Capture the cell that displays the provided text and extract its (X, Y) central coordinate. 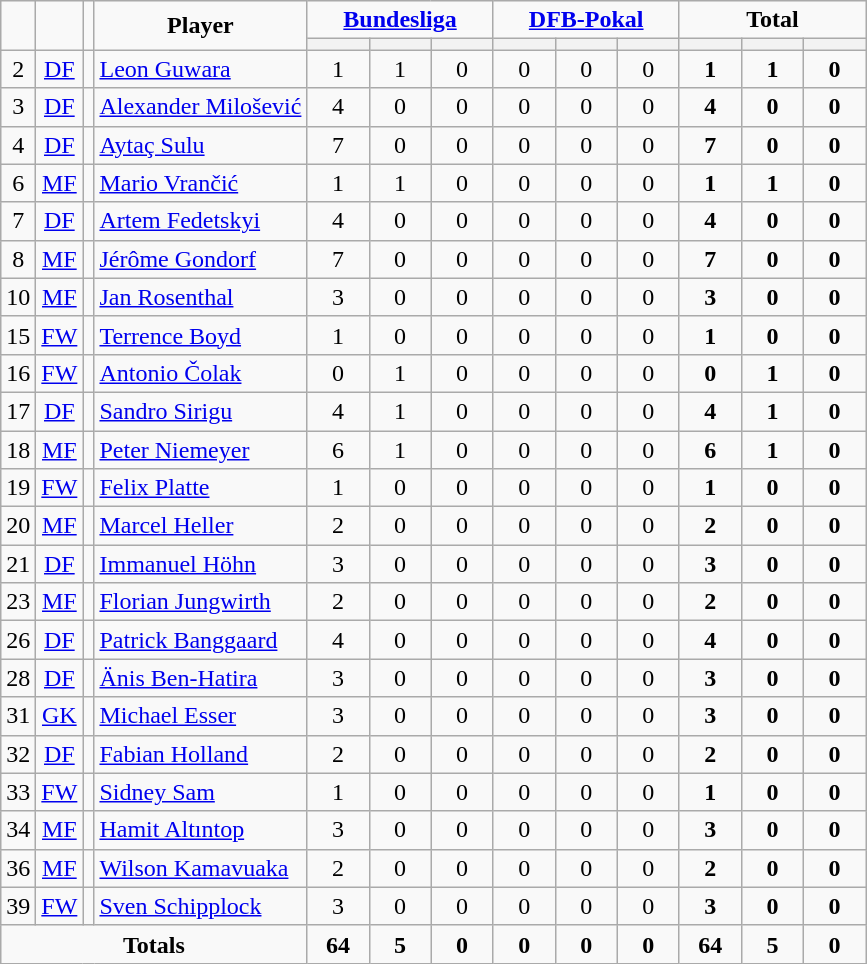
Jan Rosenthal (200, 297)
Patrick Banggaard (200, 640)
Terrence Boyd (200, 335)
Artem Fedetskyi (200, 221)
17 (18, 411)
16 (18, 373)
Sandro Sirigu (200, 411)
23 (18, 602)
Wilson Kamavuaka (200, 868)
Florian Jungwirth (200, 602)
10 (18, 297)
34 (18, 830)
Total (772, 20)
Leon Guwara (200, 69)
Änis Ben-Hatira (200, 678)
Jérôme Gondorf (200, 259)
Michael Esser (200, 716)
33 (18, 792)
Antonio Čolak (200, 373)
Felix Platte (200, 488)
GK (60, 716)
Aytaç Sulu (200, 145)
18 (18, 449)
DFB-Pokal (586, 20)
36 (18, 868)
Hamit Altıntop (200, 830)
26 (18, 640)
Sven Schipplock (200, 906)
Player (200, 26)
32 (18, 754)
Mario Vrančić (200, 183)
31 (18, 716)
Fabian Holland (200, 754)
39 (18, 906)
21 (18, 564)
Alexander Milošević (200, 107)
Totals (154, 944)
19 (18, 488)
8 (18, 259)
Sidney Sam (200, 792)
15 (18, 335)
28 (18, 678)
Immanuel Höhn (200, 564)
Peter Niemeyer (200, 449)
20 (18, 526)
Marcel Heller (200, 526)
Bundesliga (400, 20)
